Locate the cell with the specified text and output its [X, Y] center coordinate. 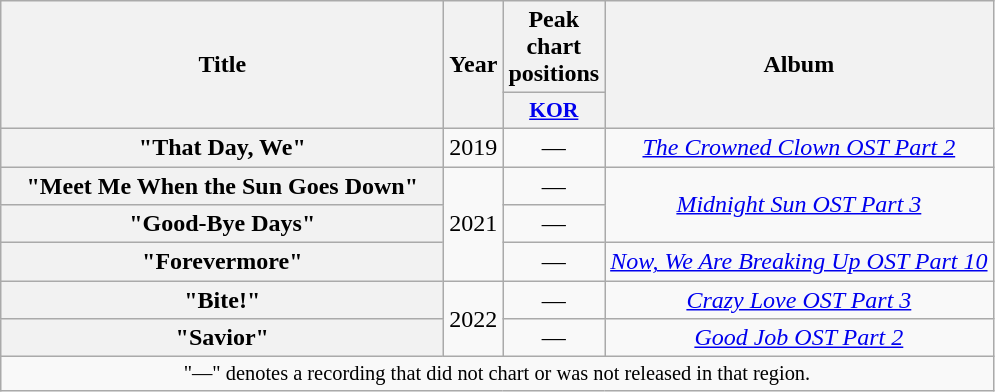
2021 [474, 223]
Title [222, 65]
2019 [474, 147]
Midnight Sun OST Part 3 [799, 204]
"Good-Bye Days" [222, 224]
KOR [554, 111]
"Forevermore" [222, 262]
2022 [474, 319]
Now, We Are Breaking Up OST Part 10 [799, 262]
Year [474, 65]
Album [799, 65]
"That Day, We" [222, 147]
Crazy Love OST Part 3 [799, 300]
Peak chartpositions [554, 47]
"Savior" [222, 338]
"—" denotes a recording that did not chart or was not released in that region. [497, 374]
"Bite!" [222, 300]
"Meet Me When the Sun Goes Down" [222, 185]
The Crowned Clown OST Part 2 [799, 147]
Good Job OST Part 2 [799, 338]
